Pinpoint the cell where the given text exists, returning its (x, y) midpoint coordinate. 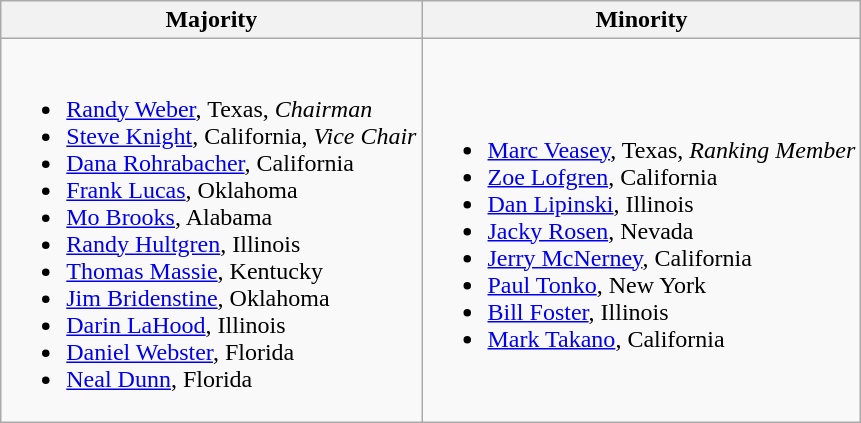
Majority (212, 20)
Minority (642, 20)
